Return (X, Y) of the center of cell containing provided text 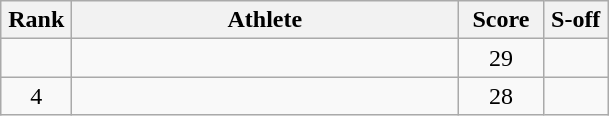
Rank (36, 20)
4 (36, 96)
28 (501, 96)
Athlete (265, 20)
Score (501, 20)
29 (501, 58)
S-off (576, 20)
